Scan for the cell matching the given text and deliver its [x, y] coordinate at center. 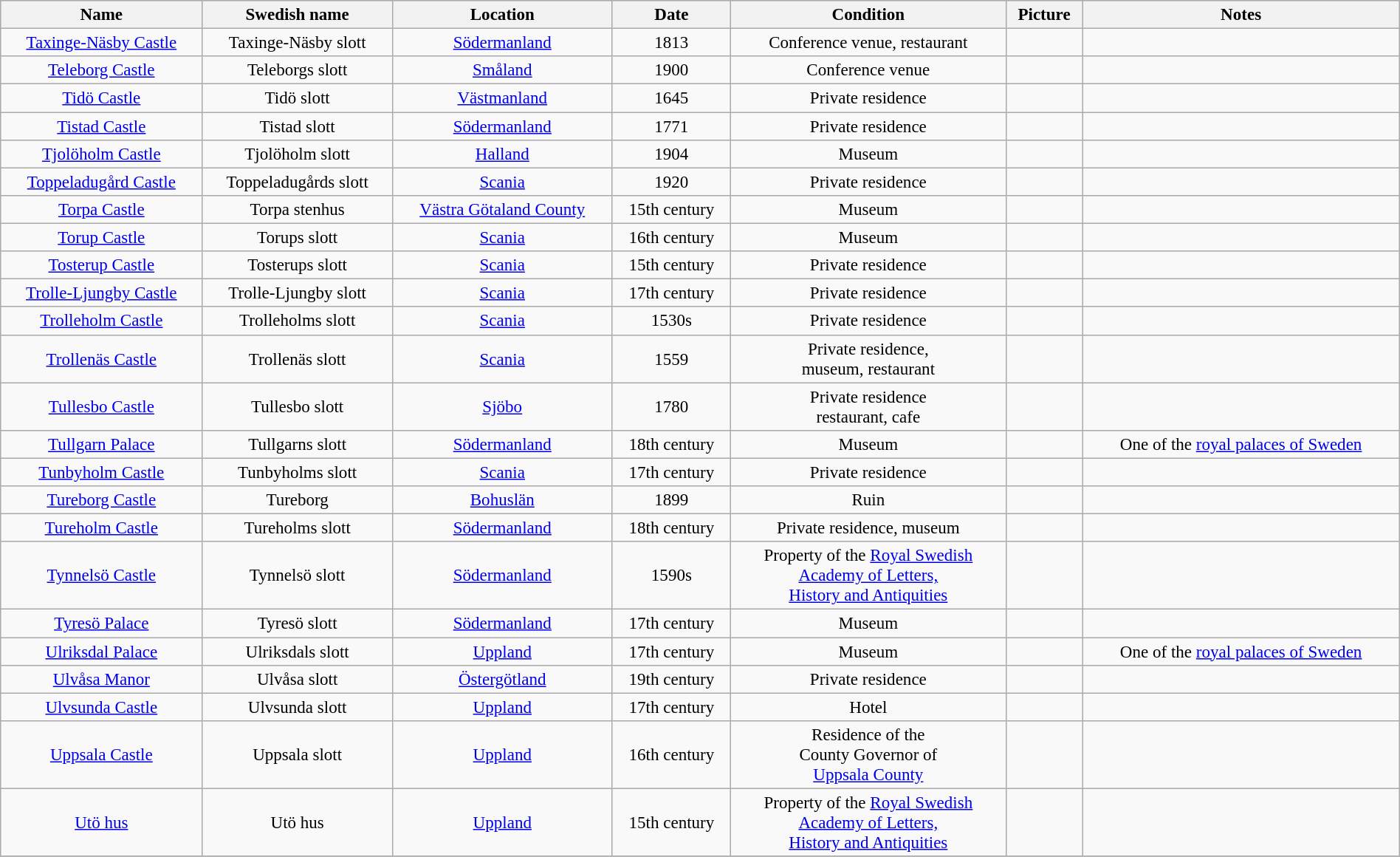
Residence of the County Governor of Uppsala County [868, 755]
Torups slott [298, 238]
Trolleholm Castle [102, 321]
Ulvsunda slott [298, 707]
Notes [1241, 15]
Tidö Castle [102, 98]
Småland [502, 70]
Halland [502, 154]
1900 [671, 70]
Private residence, museum, restaurant [868, 359]
Tjolöholm slott [298, 154]
Tyresö slott [298, 624]
Bohuslän [502, 500]
Private residence, museum [868, 528]
Tosterup Castle [102, 265]
Ulriksdal Palace [102, 652]
Tyresö Palace [102, 624]
Trollenäs Castle [102, 359]
Name [102, 15]
Tullgarns slott [298, 445]
Ulvsunda Castle [102, 707]
Tureborg Castle [102, 500]
Taxinge-Näsby Castle [102, 43]
Toppeladugård Castle [102, 182]
Tistad Castle [102, 126]
Tidö slott [298, 98]
1559 [671, 359]
Location [502, 15]
Ulvåsa Manor [102, 680]
Tynnelsö Castle [102, 576]
Trolle-Ljungby slott [298, 293]
Ulvåsa slott [298, 680]
Teleborgs slott [298, 70]
Tunbyholm Castle [102, 472]
Tureholms slott [298, 528]
Hotel [868, 707]
Trolleholms slott [298, 321]
Date [671, 15]
Uppsala Castle [102, 755]
Torpa stenhus [298, 210]
1771 [671, 126]
Swedish name [298, 15]
Tunbyholms slott [298, 472]
Sjöbo [502, 406]
Torup Castle [102, 238]
Torpa Castle [102, 210]
Teleborg Castle [102, 70]
Tullesbo slott [298, 406]
Östergötland [502, 680]
1590s [671, 576]
Picture [1044, 15]
Tullgarn Palace [102, 445]
Tullesbo Castle [102, 406]
Tureborg [298, 500]
Tynnelsö slott [298, 576]
Conference venue, restaurant [868, 43]
1899 [671, 500]
1813 [671, 43]
Tureholm Castle [102, 528]
Tistad slott [298, 126]
Conference venue [868, 70]
Taxinge-Näsby slott [298, 43]
1530s [671, 321]
1645 [671, 98]
Private residence restaurant, cafe [868, 406]
Toppeladugårds slott [298, 182]
Trolle-Ljungby Castle [102, 293]
1904 [671, 154]
1920 [671, 182]
Ulriksdals slott [298, 652]
Trollenäs slott [298, 359]
Tjolöholm Castle [102, 154]
Västmanland [502, 98]
Västra Götaland County [502, 210]
Uppsala slott [298, 755]
Tosterups slott [298, 265]
19th century [671, 680]
Ruin [868, 500]
1780 [671, 406]
Condition [868, 15]
